Detect which cell encompasses the target text, then output its (X, Y) center coordinate. 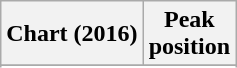
Peak position (189, 34)
Chart (2016) (72, 34)
